Search for the cell housing the specified text and yield its [x, y] center coordinate. 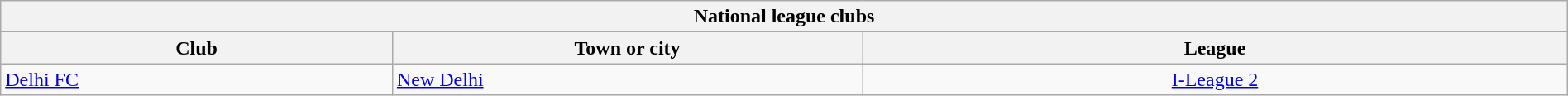
National league clubs [784, 17]
Town or city [627, 48]
Delhi FC [197, 79]
I-League 2 [1216, 79]
New Delhi [627, 79]
Club [197, 48]
League [1216, 48]
